Return (X, Y) of the center of cell containing provided text 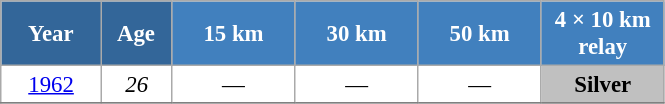
Year (52, 34)
Silver (602, 85)
50 km (480, 34)
26 (136, 85)
30 km (356, 34)
Age (136, 34)
4 × 10 km relay (602, 34)
1962 (52, 85)
15 km (234, 34)
